Capture the cell that displays the provided text and extract its (x, y) central coordinate. 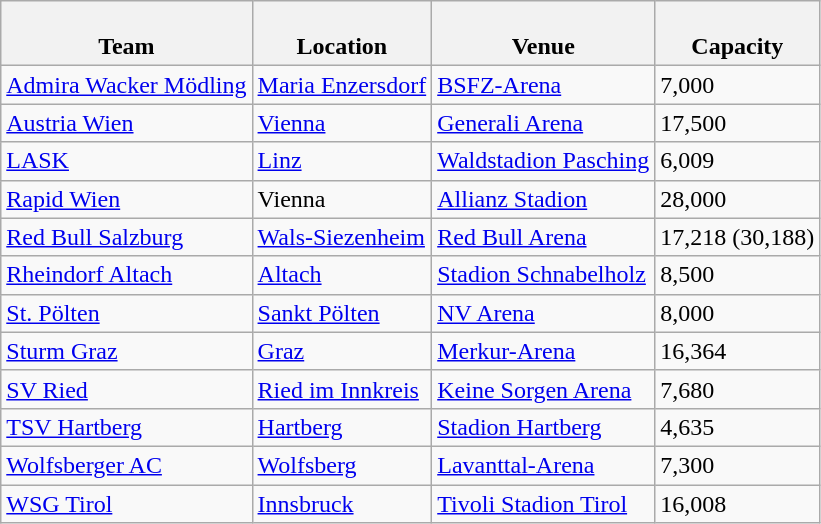
SV Ried (126, 389)
Admira Wacker Mödling (126, 85)
16,008 (738, 503)
Graz (342, 351)
BSFZ-Arena (544, 85)
Sankt Pölten (342, 313)
4,635 (738, 427)
Capacity (738, 34)
Merkur-Arena (544, 351)
7,680 (738, 389)
Lavanttal-Arena (544, 465)
Tivoli Stadion Tirol (544, 503)
17,500 (738, 123)
Maria Enzersdorf (342, 85)
Rapid Wien (126, 199)
Red Bull Arena (544, 237)
Venue (544, 34)
Innsbruck (342, 503)
Generali Arena (544, 123)
8,500 (738, 275)
Wolfsberg (342, 465)
WSG Tirol (126, 503)
Austria Wien (126, 123)
Rheindorf Altach (126, 275)
Wolfsberger AC (126, 465)
Waldstadion Pasching (544, 161)
TSV Hartberg (126, 427)
Altach (342, 275)
16,364 (738, 351)
7,000 (738, 85)
Allianz Stadion (544, 199)
28,000 (738, 199)
Hartberg (342, 427)
Team (126, 34)
Ried im Innkreis (342, 389)
NV Arena (544, 313)
Sturm Graz (126, 351)
LASK (126, 161)
17,218 (30,188) (738, 237)
7,300 (738, 465)
Location (342, 34)
Keine Sorgen Arena (544, 389)
Red Bull Salzburg (126, 237)
6,009 (738, 161)
Linz (342, 161)
Wals-Siezenheim (342, 237)
Stadion Hartberg (544, 427)
St. Pölten (126, 313)
Stadion Schnabelholz (544, 275)
8,000 (738, 313)
